Scan for the cell matching the given text and deliver its (X, Y) coordinate at center. 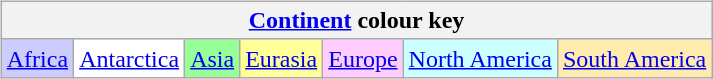
Europe (363, 58)
Asia (212, 58)
South America (634, 58)
North America (480, 58)
Antarctica (130, 58)
Eurasia (282, 58)
Continent colour key (356, 20)
Africa (37, 58)
